Identify which cell holds the provided text, then report its [x, y] central coordinate. 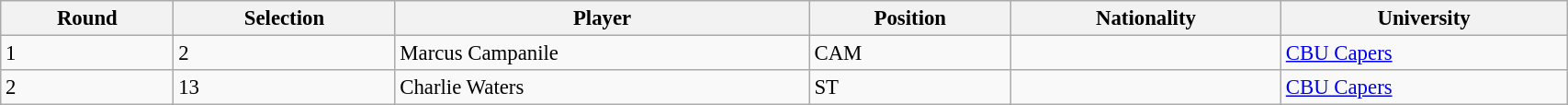
Marcus Campanile [603, 53]
Charlie Waters [603, 87]
ST [909, 87]
Player [603, 18]
CAM [909, 53]
Nationality [1145, 18]
Round [87, 18]
1 [87, 53]
Selection [285, 18]
Position [909, 18]
University [1424, 18]
13 [285, 87]
